Extract the (x, y) coordinate from the center of the cell holding the provided text.  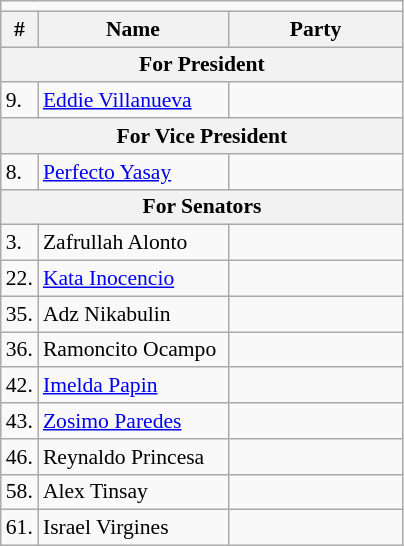
36. (20, 350)
22. (20, 279)
Name (133, 29)
Imelda Papin (133, 386)
35. (20, 314)
Zosimo Paredes (133, 421)
3. (20, 243)
Adz Nikabulin (133, 314)
Israel Virgines (133, 528)
8. (20, 172)
Kata Inocencio (133, 279)
61. (20, 528)
Party (316, 29)
46. (20, 457)
43. (20, 421)
For President (202, 65)
Reynaldo Princesa (133, 457)
Ramoncito Ocampo (133, 350)
# (20, 29)
9. (20, 101)
Alex Tinsay (133, 492)
Zafrullah Alonto (133, 243)
Perfecto Yasay (133, 172)
58. (20, 492)
Eddie Villanueva (133, 101)
For Vice President (202, 136)
42. (20, 386)
For Senators (202, 207)
